Search for the cell housing the specified text and yield its [X, Y] center coordinate. 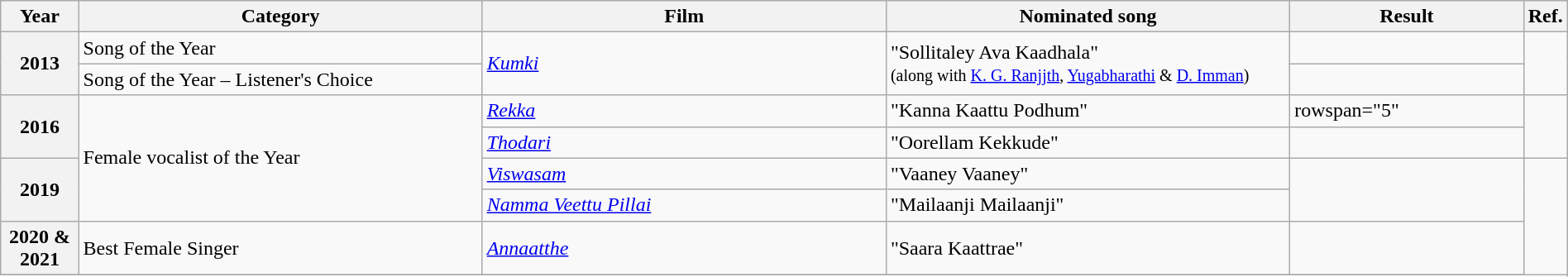
"Kanna Kaattu Podhum" [1088, 111]
Result [1407, 17]
2020 & 2021 [40, 248]
Ref. [1545, 17]
2019 [40, 189]
"Saara Kaattrae" [1088, 248]
Kumki [684, 64]
Thodari [684, 142]
Nominated song [1088, 17]
Female vocalist of the Year [280, 158]
2016 [40, 127]
Film [684, 17]
Category [280, 17]
Namma Veettu Pillai [684, 205]
"Sollitaley Ava Kaadhala"(along with K. G. Ranjjth, Yugabharathi & D. Imman) [1088, 64]
Annaatthe [684, 248]
Rekka [684, 111]
Year [40, 17]
"Mailaanji Mailaanji" [1088, 205]
2013 [40, 64]
Song of the Year – Listener's Choice [280, 79]
Song of the Year [280, 48]
"Vaaney Vaaney" [1088, 174]
rowspan="5" [1407, 111]
Best Female Singer [280, 248]
Viswasam [684, 174]
"Oorellam Kekkude" [1088, 142]
